Identify which cell holds the provided text, then report its (X, Y) central coordinate. 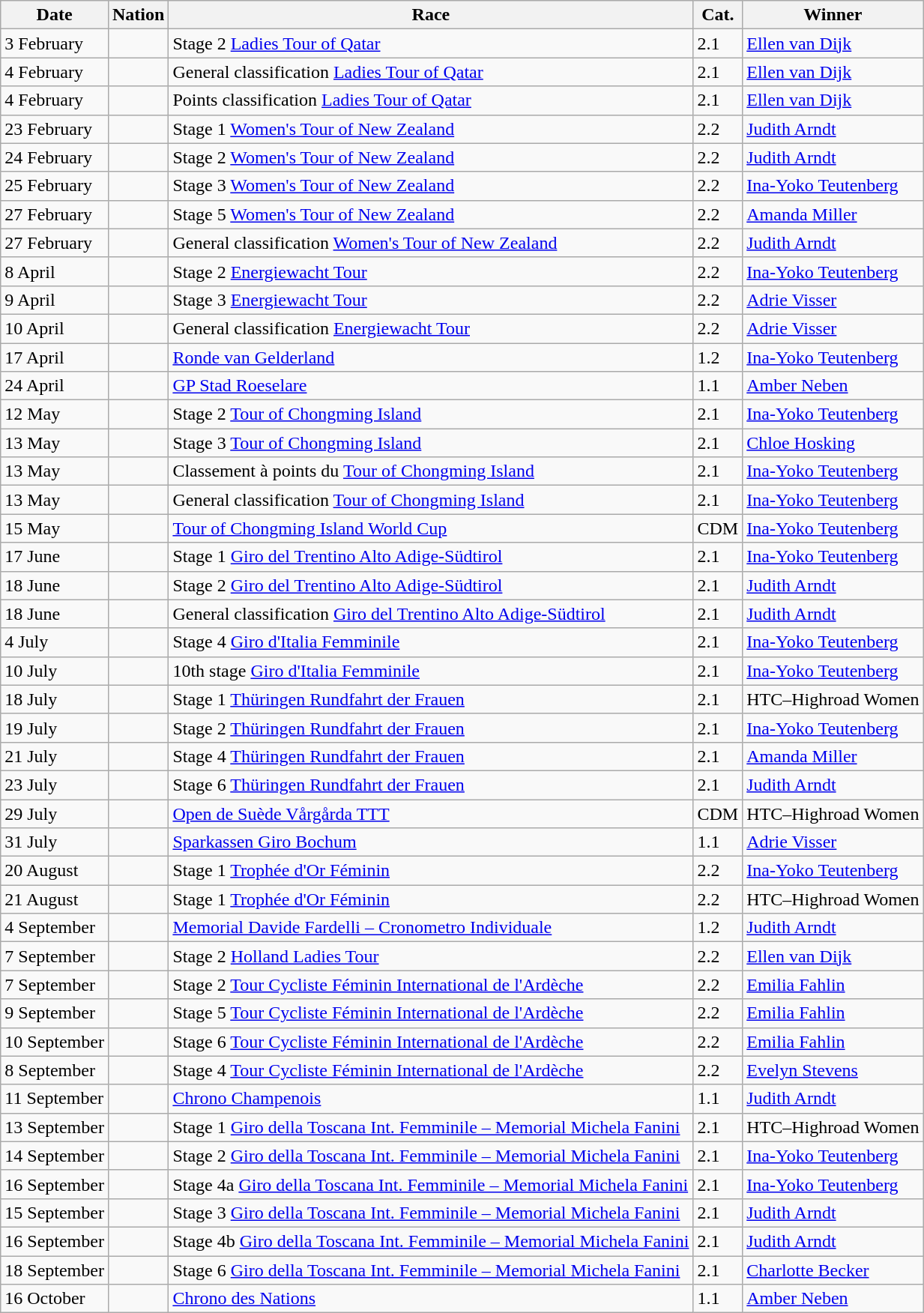
18 September (55, 1270)
25 February (55, 186)
21 July (55, 756)
Memorial Davide Fardelli – Cronometro Individuale (431, 928)
General classification Giro del Trentino Alto Adige-Südtirol (431, 614)
General classification Ladies Tour of Qatar (431, 72)
10 April (55, 328)
Stage 2 Holland Ladies Tour (431, 956)
Stage 4b Giro della Toscana Int. Femminile – Memorial Michela Fanini (431, 1241)
Winner (833, 15)
Tour of Chongming Island World Cup (431, 528)
Classement à points du Tour of Chongming Island (431, 471)
21 August (55, 899)
Stage 2 Tour of Chongming Island (431, 414)
Cat. (718, 15)
Stage 1 Thüringen Rundfahrt der Frauen (431, 699)
Stage 2 Giro del Trentino Alto Adige-Südtirol (431, 585)
17 June (55, 557)
Race (431, 15)
Stage 3 Women's Tour of New Zealand (431, 186)
20 August (55, 871)
Evelyn Stevens (833, 1070)
General classification Energiewacht Tour (431, 328)
Stage 2 Giro della Toscana Int. Femminile – Memorial Michela Fanini (431, 1156)
13 September (55, 1127)
8 April (55, 271)
Charlotte Becker (833, 1270)
Stage 1 Giro della Toscana Int. Femminile – Memorial Michela Fanini (431, 1127)
29 July (55, 813)
Ronde van Gelderland (431, 357)
Stage 4 Thüringen Rundfahrt der Frauen (431, 756)
10th stage Giro d'Italia Femminile (431, 671)
Stage 3 Giro della Toscana Int. Femminile – Memorial Michela Fanini (431, 1213)
4 September (55, 928)
23 July (55, 785)
Stage 2 Tour Cycliste Féminin International de l'Ardèche (431, 985)
24 April (55, 386)
Stage 3 Energiewacht Tour (431, 300)
General classification Women's Tour of New Zealand (431, 243)
3 February (55, 43)
Stage 2 Thüringen Rundfahrt der Frauen (431, 728)
Stage 2 Women's Tour of New Zealand (431, 157)
Chrono Champenois (431, 1099)
Points classification Ladies Tour of Qatar (431, 100)
Stage 1 Women's Tour of New Zealand (431, 129)
19 July (55, 728)
9 April (55, 300)
Stage 5 Women's Tour of New Zealand (431, 214)
Stage 5 Tour Cycliste Féminin International de l'Ardèche (431, 1013)
Stage 1 Giro del Trentino Alto Adige-Südtirol (431, 557)
16 October (55, 1299)
10 September (55, 1042)
Stage 2 Energiewacht Tour (431, 271)
Stage 2 Ladies Tour of Qatar (431, 43)
General classification Tour of Chongming Island (431, 500)
Nation (138, 15)
14 September (55, 1156)
15 September (55, 1213)
Open de Suède Vårgårda TTT (431, 813)
18 July (55, 699)
11 September (55, 1099)
Sparkassen Giro Bochum (431, 842)
Stage 4 Giro d'Italia Femminile (431, 642)
23 February (55, 129)
Stage 6 Tour Cycliste Féminin International de l'Ardèche (431, 1042)
9 September (55, 1013)
Stage 6 Giro della Toscana Int. Femminile – Memorial Michela Fanini (431, 1270)
GP Stad Roeselare (431, 386)
17 April (55, 357)
15 May (55, 528)
Chrono des Nations (431, 1299)
Chloe Hosking (833, 443)
Stage 4 Tour Cycliste Féminin International de l'Ardèche (431, 1070)
Date (55, 15)
Stage 3 Tour of Chongming Island (431, 443)
Stage 6 Thüringen Rundfahrt der Frauen (431, 785)
12 May (55, 414)
Stage 4a Giro della Toscana Int. Femminile – Memorial Michela Fanini (431, 1184)
8 September (55, 1070)
24 February (55, 157)
10 July (55, 671)
31 July (55, 842)
4 July (55, 642)
